Search for the cell housing the specified text and yield its (X, Y) center coordinate. 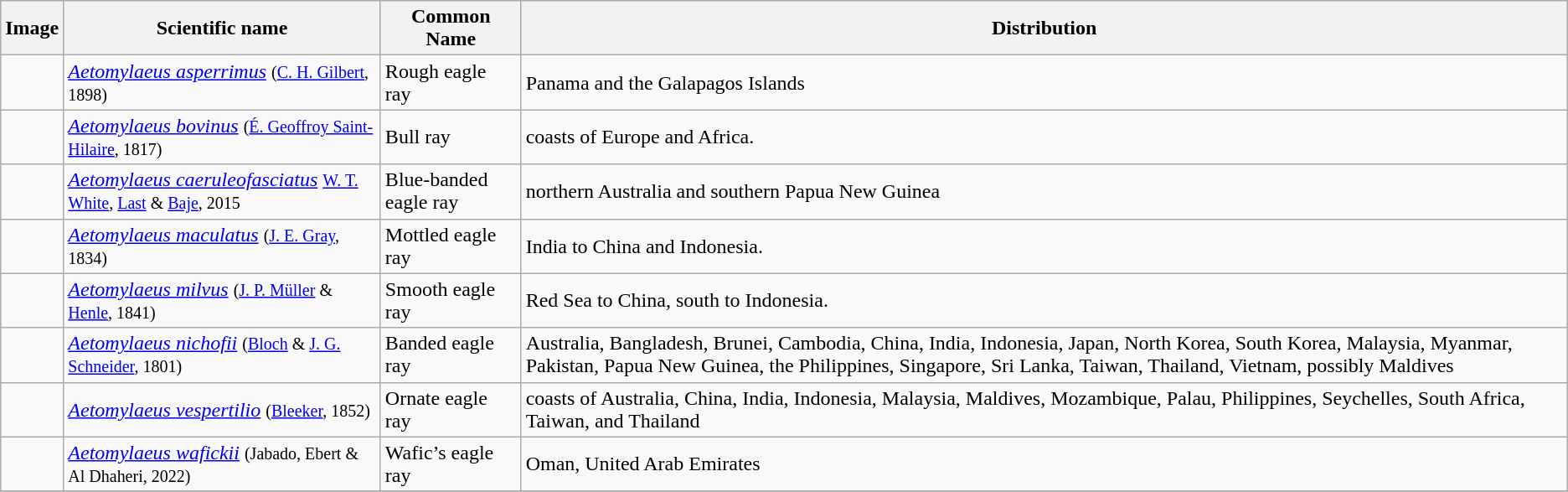
Ornate eagle ray (451, 409)
Red Sea to China, south to Indonesia. (1044, 300)
coasts of Europe and Africa. (1044, 137)
Oman, United Arab Emirates (1044, 464)
Bull ray (451, 137)
Aetomylaeus wafickii (Jabado, Ebert & Al Dhaheri, 2022) (223, 464)
Common Name (451, 28)
Aetomylaeus milvus (J. P. Müller & Henle, 1841) (223, 300)
Aetomylaeus nichofii (Bloch & J. G. Schneider, 1801) (223, 355)
Aetomylaeus asperrimus (C. H. Gilbert, 1898) (223, 82)
Scientific name (223, 28)
Rough eagle ray (451, 82)
Banded eagle ray (451, 355)
Aetomylaeus bovinus (É. Geoffroy Saint-Hilaire, 1817) (223, 137)
Aetomylaeus caeruleofasciatus W. T. White, Last & Baje, 2015 (223, 191)
Mottled eagle ray (451, 246)
Aetomylaeus vespertilio (Bleeker, 1852) (223, 409)
India to China and Indonesia. (1044, 246)
Aetomylaeus maculatus (J. E. Gray, 1834) (223, 246)
Distribution (1044, 28)
Smooth eagle ray (451, 300)
Image (32, 28)
Panama and the Galapagos Islands (1044, 82)
northern Australia and southern Papua New Guinea (1044, 191)
Wafic’s eagle ray (451, 464)
Blue-banded eagle ray (451, 191)
coasts of Australia, China, India, Indonesia, Malaysia, Maldives, Mozambique, Palau, Philippines, Seychelles, South Africa, Taiwan, and Thailand (1044, 409)
